Capture the cell that displays the provided text and extract its [X, Y] central coordinate. 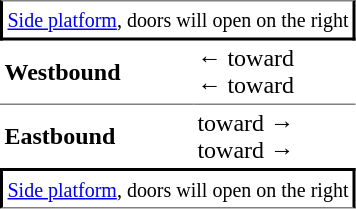
Eastbound [96, 136]
toward → toward → [274, 136]
Westbound [96, 72]
← toward ← toward [274, 72]
